Return (X, Y) of the center of cell containing provided text 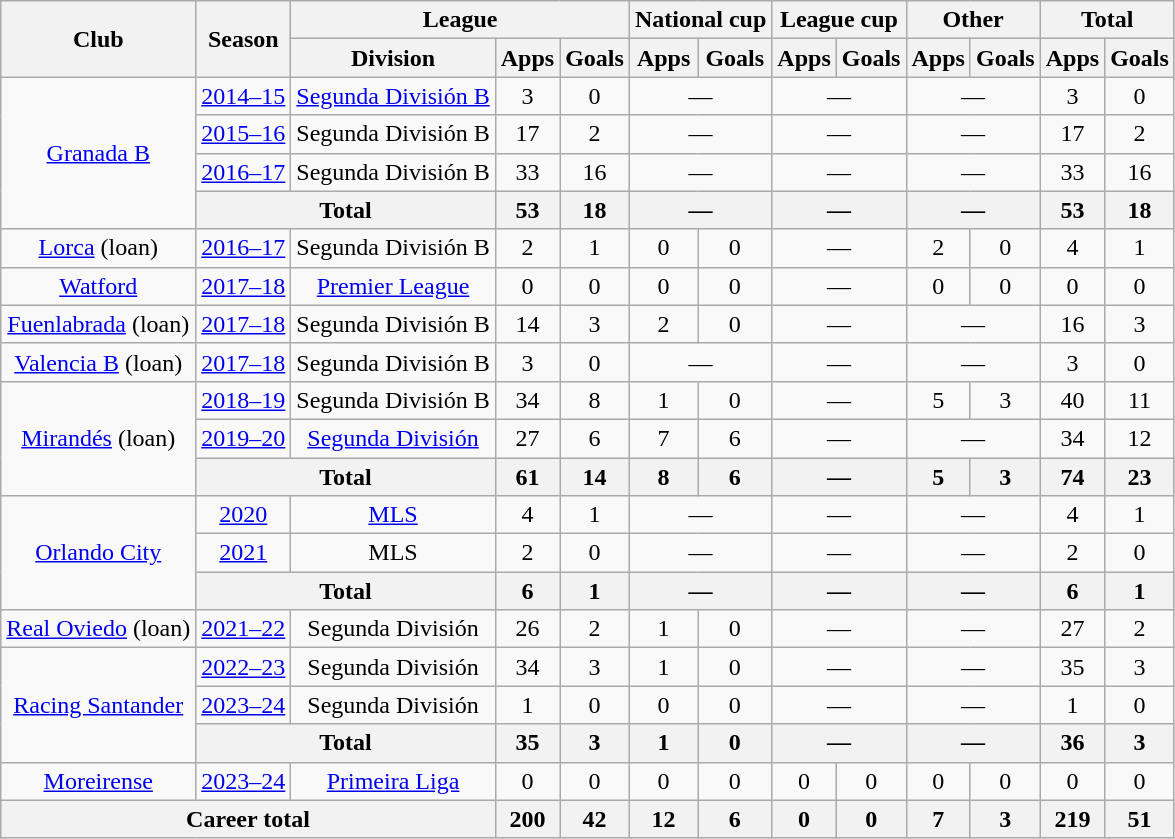
Fuenlabrada (loan) (98, 324)
Granada B (98, 153)
Season (244, 39)
League (460, 20)
2022–23 (244, 667)
2021 (244, 553)
36 (1072, 743)
2018–19 (244, 400)
11 (1140, 400)
Primeira Liga (393, 781)
61 (527, 477)
Real Oviedo (loan) (98, 629)
26 (527, 629)
40 (1072, 400)
Division (393, 58)
Lorca (loan) (98, 248)
2014–15 (244, 96)
Moreirense (98, 781)
200 (527, 819)
Career total (248, 819)
Orlando City (98, 553)
219 (1072, 819)
2021–22 (244, 629)
23 (1140, 477)
Valencia B (loan) (98, 362)
Racing Santander (98, 705)
2020 (244, 515)
National cup (700, 20)
League cup (839, 20)
Watford (98, 286)
Other (973, 20)
Club (98, 39)
74 (1072, 477)
51 (1140, 819)
2019–20 (244, 438)
Premier League (393, 286)
2015–16 (244, 134)
42 (595, 819)
Mirandés (loan) (98, 438)
